Find where the given text appears and provide that cell's center as (x, y) coordinate. 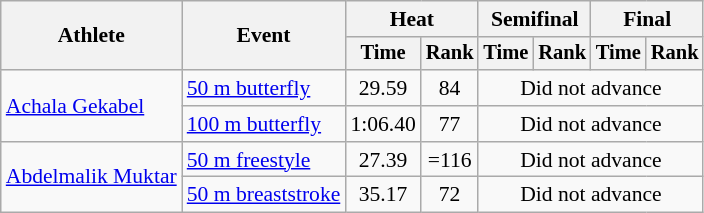
27.39 (382, 160)
Heat (412, 19)
Final (647, 19)
100 m butterfly (264, 124)
84 (450, 88)
Athlete (92, 36)
=116 (450, 160)
50 m butterfly (264, 88)
72 (450, 195)
1:06.40 (382, 124)
50 m breaststroke (264, 195)
Semifinal (534, 19)
Achala Gekabel (92, 106)
Abdelmalik Muktar (92, 178)
Event (264, 36)
35.17 (382, 195)
29.59 (382, 88)
50 m freestyle (264, 160)
77 (450, 124)
